Return [x, y] of the center of cell containing provided text 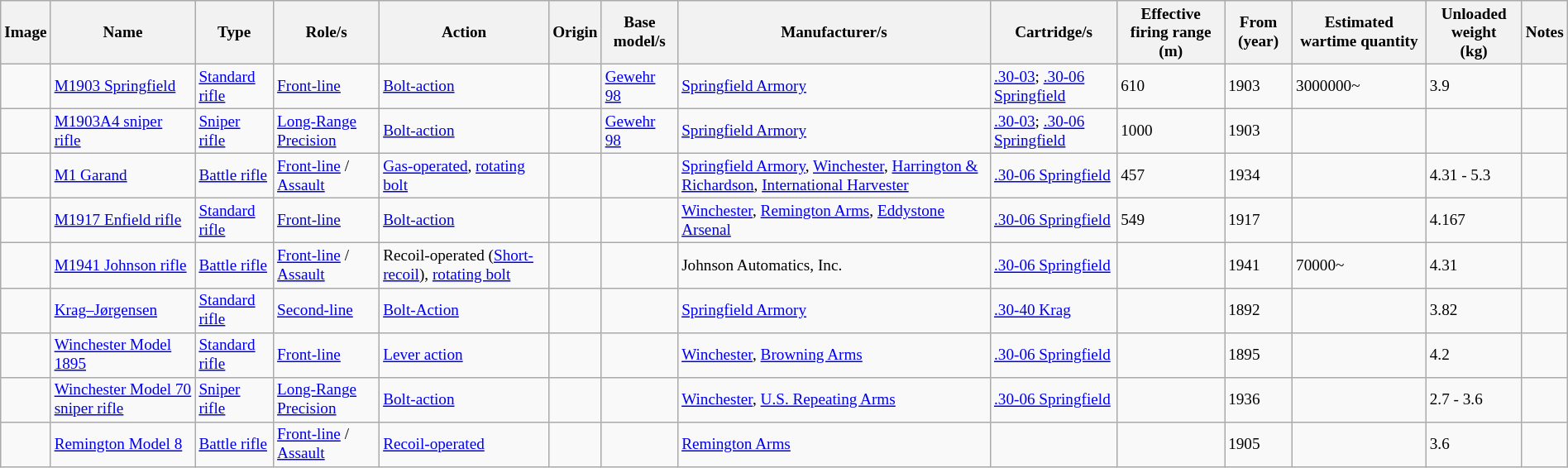
Johnson Automatics, Inc. [834, 265]
1936 [1259, 399]
1905 [1259, 444]
Winchester, Remington Arms, Eddystone Arsenal [834, 221]
Second-line [327, 310]
Winchester Model 70 sniper rifle [122, 399]
Role/s [327, 33]
4.31 - 5.3 [1474, 175]
3.9 [1474, 86]
Recoil-operated [465, 444]
4.2 [1474, 355]
Remington Arms [834, 444]
Gas-operated, rotating bolt [465, 175]
1000 [1171, 131]
457 [1171, 175]
M1903A4 sniper rifle [122, 131]
Origin [576, 33]
Notes [1545, 33]
1941 [1259, 265]
1895 [1259, 355]
3.6 [1474, 444]
70000~ [1359, 265]
610 [1171, 86]
Cartridge/s [1054, 33]
Winchester Model 1895 [122, 355]
Lever action [465, 355]
Name [122, 33]
Unloaded weight (kg) [1474, 33]
1892 [1259, 310]
M1 Garand [122, 175]
Image [26, 33]
Remington Model 8 [122, 444]
M1941 Johnson rifle [122, 265]
Manufacturer/s [834, 33]
4.31 [1474, 265]
M1903 Springfield [122, 86]
.30-40 Krag [1054, 310]
549 [1171, 221]
Type [235, 33]
Action [465, 33]
4.167 [1474, 221]
1934 [1259, 175]
Winchester, U.S. Repeating Arms [834, 399]
Recoil-operated (Short-recoil), rotating bolt [465, 265]
From (year) [1259, 33]
Krag–Jørgensen [122, 310]
Base model/s [639, 33]
Springfield Armory, Winchester, Harrington & Richardson, International Harvester [834, 175]
M1917 Enfield rifle [122, 221]
Bolt-Action [465, 310]
3.82 [1474, 310]
Estimated wartime quantity [1359, 33]
1917 [1259, 221]
Effective firing range (m) [1171, 33]
3000000~ [1359, 86]
Winchester, Browning Arms [834, 355]
2.7 - 3.6 [1474, 399]
